Pinpoint the cell where the given text exists, returning its (x, y) midpoint coordinate. 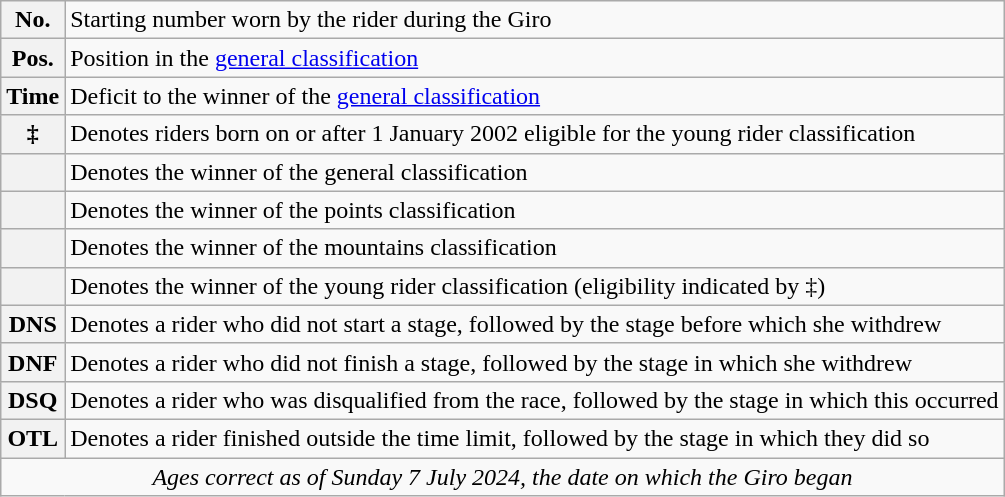
Denotes the winner of the general classification (534, 172)
DSQ (33, 400)
DNF (33, 362)
Denotes a rider who did not start a stage, followed by the stage before which she withdrew (534, 324)
Ages correct as of Sunday 7 July 2024, the date on which the Giro began (502, 477)
No. (33, 20)
Denotes a rider finished outside the time limit, followed by the stage in which they did so (534, 438)
Position in the general classification (534, 58)
Denotes the winner of the mountains classification (534, 248)
Time (33, 96)
Pos. (33, 58)
‡ (33, 134)
DNS (33, 324)
Deficit to the winner of the general classification (534, 96)
Denotes the winner of the points classification (534, 210)
Denotes the winner of the young rider classification (eligibility indicated by ‡) (534, 286)
Denotes a rider who was disqualified from the race, followed by the stage in which this occurred (534, 400)
Denotes riders born on or after 1 January 2002 eligible for the young rider classification (534, 134)
Denotes a rider who did not finish a stage, followed by the stage in which she withdrew (534, 362)
OTL (33, 438)
Starting number worn by the rider during the Giro (534, 20)
